Output the (x, y) coordinate of the center of the cell containing the given text.  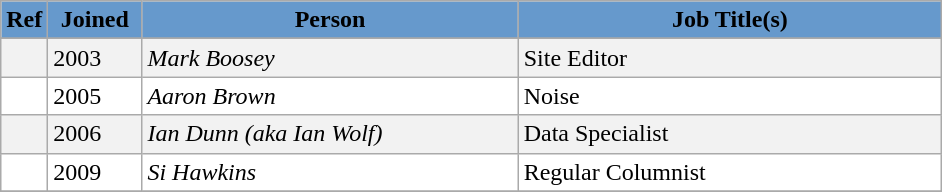
Data Specialist (730, 134)
Noise (730, 96)
2006 (95, 134)
Joined (95, 20)
Regular Columnist (730, 172)
Aaron Brown (330, 96)
2003 (95, 58)
Site Editor (730, 58)
Ian Dunn (aka Ian Wolf) (330, 134)
Person (330, 20)
Ref (24, 20)
Si Hawkins (330, 172)
2005 (95, 96)
Mark Boosey (330, 58)
2009 (95, 172)
Job Title(s) (730, 20)
